Detect which cell encompasses the target text, then output its (X, Y) center coordinate. 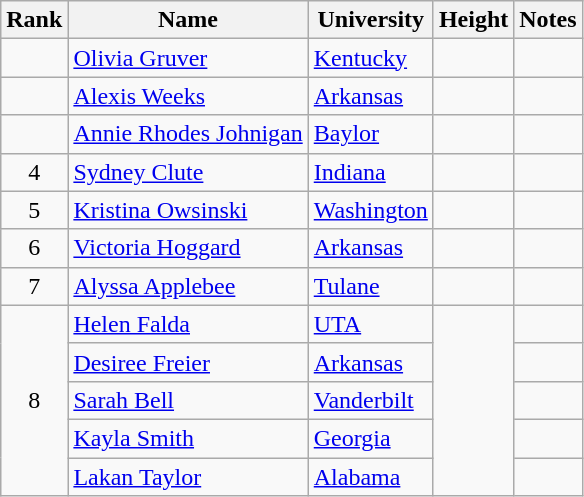
Victoria Hoggard (188, 248)
Kristina Owsinski (188, 210)
Alyssa Applebee (188, 286)
Alabama (370, 477)
UTA (370, 324)
Name (188, 20)
Annie Rhodes Johnigan (188, 134)
Desiree Freier (188, 362)
Georgia (370, 438)
8 (34, 400)
Lakan Taylor (188, 477)
Rank (34, 20)
Olivia Gruver (188, 58)
Notes (548, 20)
7 (34, 286)
Vanderbilt (370, 400)
Kayla Smith (188, 438)
Baylor (370, 134)
Alexis Weeks (188, 96)
Washington (370, 210)
Indiana (370, 172)
5 (34, 210)
Sydney Clute (188, 172)
University (370, 20)
Height (473, 20)
6 (34, 248)
Sarah Bell (188, 400)
Helen Falda (188, 324)
Kentucky (370, 58)
Tulane (370, 286)
4 (34, 172)
